Pinpoint the cell where the given text exists, returning its (x, y) midpoint coordinate. 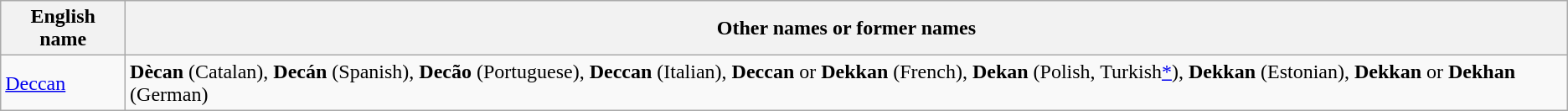
Other names or former names (847, 29)
Deccan (64, 82)
English name (64, 29)
